Extract the (X, Y) coordinate from the center of the cell holding the provided text.  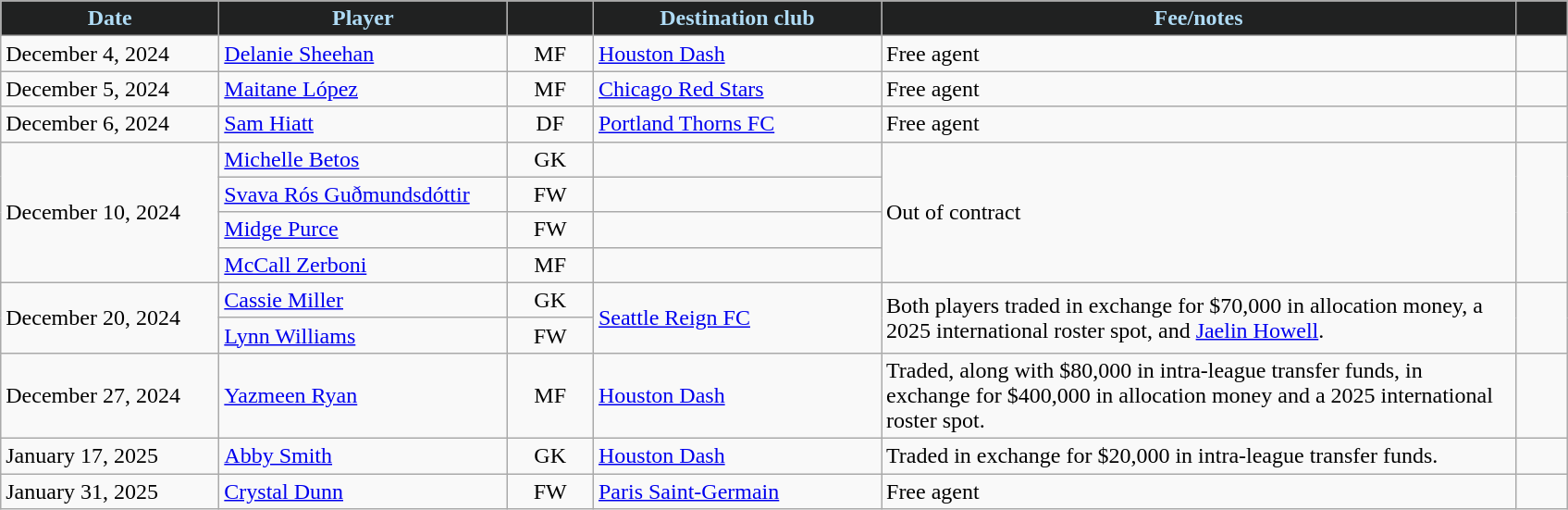
December 20, 2024 (110, 317)
Svava Rós Guðmundsdóttir (363, 194)
Fee/notes (1198, 19)
Lynn Williams (363, 335)
Yazmeen Ryan (363, 395)
Delanie Sheehan (363, 54)
December 6, 2024 (110, 124)
Abby Smith (363, 455)
Traded, along with $80,000 in intra-league transfer funds, in exchange for $400,000 in allocation money and a 2025 international roster spot. (1198, 395)
January 17, 2025 (110, 455)
Portland Thorns FC (736, 124)
Crystal Dunn (363, 491)
Date (110, 19)
Midge Purce (363, 230)
McCall Zerboni (363, 265)
Out of contract (1198, 212)
December 27, 2024 (110, 395)
December 10, 2024 (110, 212)
Sam Hiatt (363, 124)
Paris Saint-Germain (736, 491)
December 5, 2024 (110, 89)
Player (363, 19)
December 4, 2024 (110, 54)
Maitane López (363, 89)
Both players traded in exchange for $70,000 in allocation money, a 2025 international roster spot, and Jaelin Howell. (1198, 317)
Destination club (736, 19)
Chicago Red Stars (736, 89)
Michelle Betos (363, 159)
January 31, 2025 (110, 491)
DF (550, 124)
Seattle Reign FC (736, 317)
Traded in exchange for $20,000 in intra-league transfer funds. (1198, 455)
Cassie Miller (363, 300)
